Determine the (x, y) coordinate at the center of the cell enclosing the given text.  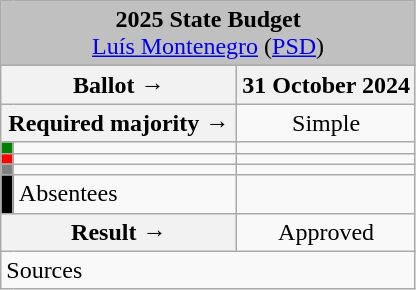
Required majority → (119, 123)
Absentees (125, 194)
Result → (119, 232)
31 October 2024 (326, 85)
Ballot → (119, 85)
2025 State BudgetLuís Montenegro (PSD) (208, 34)
Approved (326, 232)
Sources (208, 270)
Simple (326, 123)
